Return the [X, Y] coordinate for the center point of the cell that contains the specified text.  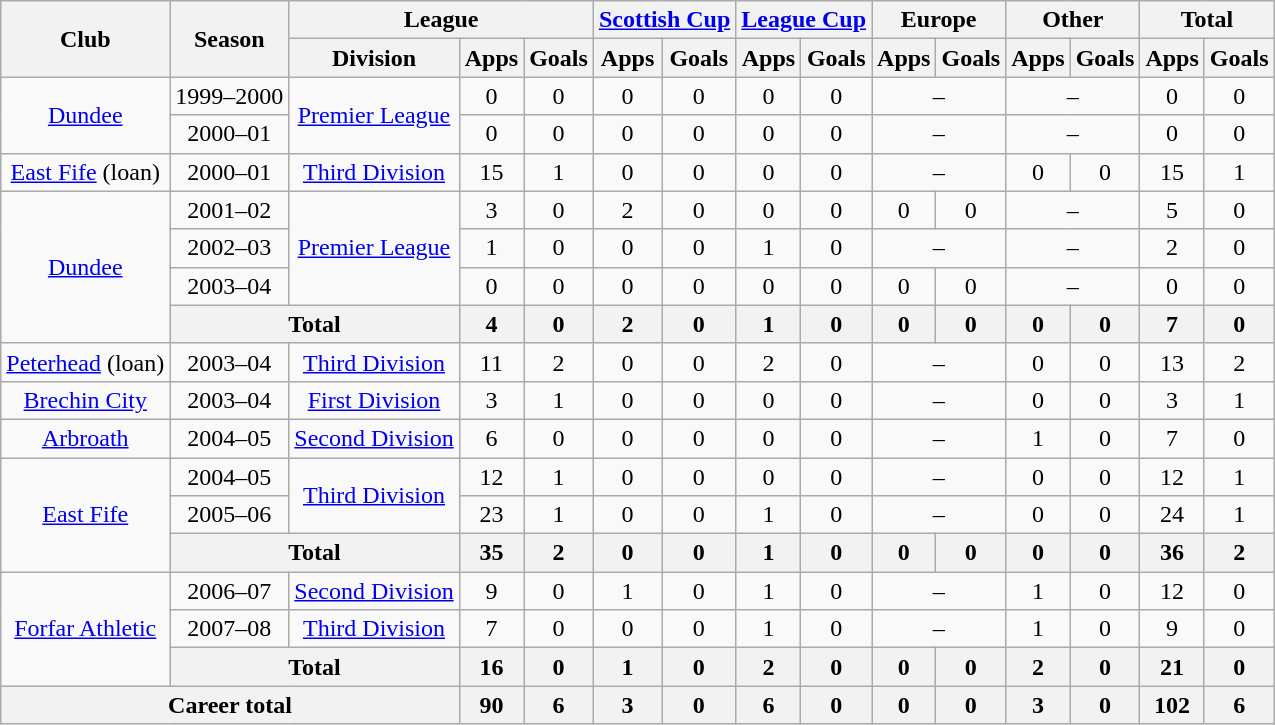
2005–06 [230, 515]
11 [491, 362]
East Fife [86, 515]
2001–02 [230, 210]
5 [1172, 210]
League [442, 20]
Scottish Cup [664, 20]
Forfar Athletic [86, 629]
36 [1172, 553]
East Fife (loan) [86, 172]
23 [491, 515]
Arbroath [86, 438]
First Division [374, 400]
Division [374, 58]
Other [1073, 20]
21 [1172, 667]
16 [491, 667]
Career total [230, 705]
2006–07 [230, 591]
Brechin City [86, 400]
35 [491, 553]
Season [230, 39]
90 [491, 705]
4 [491, 324]
League Cup [804, 20]
Europe [939, 20]
102 [1172, 705]
24 [1172, 515]
Peterhead (loan) [86, 362]
13 [1172, 362]
1999–2000 [230, 96]
Club [86, 39]
2007–08 [230, 629]
2002–03 [230, 248]
